Extract the [x, y] coordinate from the center of the cell holding the provided text.  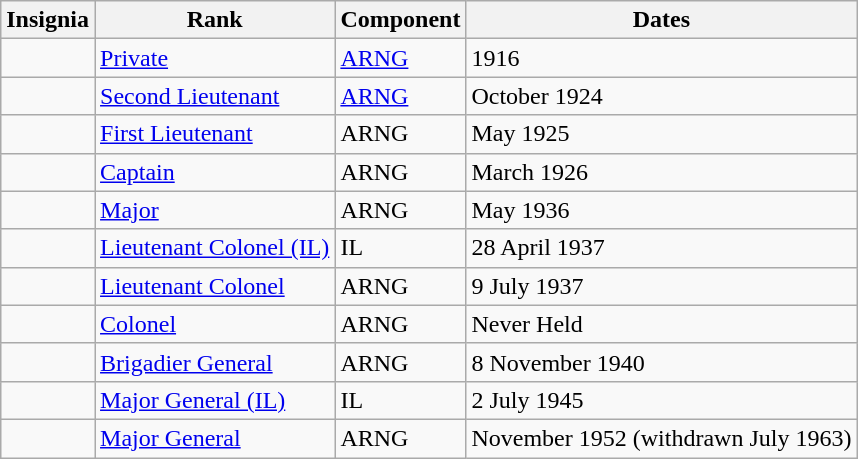
1916 [662, 58]
May 1925 [662, 134]
First Lieutenant [215, 134]
Colonel [215, 324]
Major General [215, 438]
Captain [215, 172]
Never Held [662, 324]
Lieutenant Colonel [215, 286]
Brigadier General [215, 362]
28 April 1937 [662, 248]
Lieutenant Colonel (IL) [215, 248]
May 1936 [662, 210]
9 July 1937 [662, 286]
Dates [662, 20]
8 November 1940 [662, 362]
Insignia [48, 20]
November 1952 (withdrawn July 1963) [662, 438]
October 1924 [662, 96]
Rank [215, 20]
2 July 1945 [662, 400]
Major [215, 210]
Major General (IL) [215, 400]
Private [215, 58]
Component [400, 20]
Second Lieutenant [215, 96]
March 1926 [662, 172]
